Detect which cell encompasses the target text, then output its (X, Y) center coordinate. 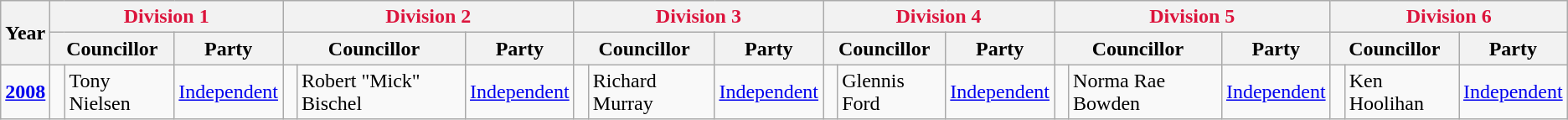
Ken Hoolihan (1401, 92)
Division 4 (939, 17)
Year (25, 33)
Tony Nielsen (119, 92)
Robert "Mick" Bischel (382, 92)
2008 (25, 92)
Division 1 (167, 17)
Division 5 (1192, 17)
Division 3 (699, 17)
Division 2 (429, 17)
Richard Murray (652, 92)
Norma Rae Bowden (1146, 92)
Glennis Ford (891, 92)
Division 6 (1449, 17)
